Detect which cell encompasses the target text, then output its [x, y] center coordinate. 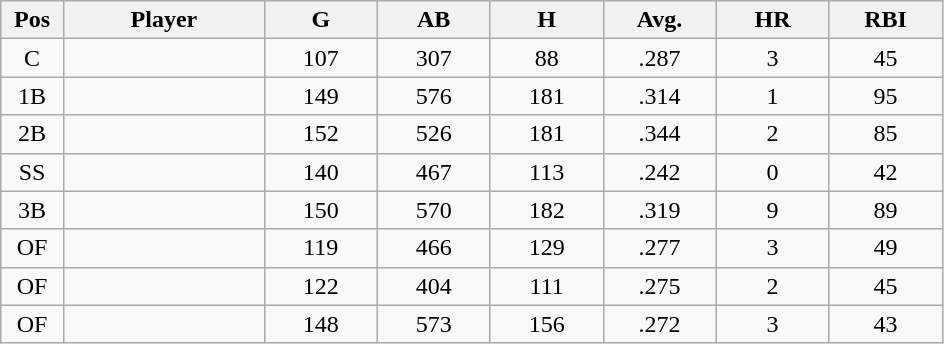
1B [32, 96]
307 [434, 58]
.287 [660, 58]
G [320, 20]
129 [546, 248]
.319 [660, 210]
576 [434, 96]
148 [320, 324]
113 [546, 172]
466 [434, 248]
.344 [660, 134]
404 [434, 286]
467 [434, 172]
1 [772, 96]
122 [320, 286]
RBI [886, 20]
149 [320, 96]
150 [320, 210]
C [32, 58]
.277 [660, 248]
43 [886, 324]
2B [32, 134]
3B [32, 210]
95 [886, 96]
89 [886, 210]
9 [772, 210]
0 [772, 172]
Avg. [660, 20]
AB [434, 20]
.272 [660, 324]
140 [320, 172]
85 [886, 134]
107 [320, 58]
.242 [660, 172]
Pos [32, 20]
152 [320, 134]
570 [434, 210]
88 [546, 58]
49 [886, 248]
Player [164, 20]
.314 [660, 96]
111 [546, 286]
526 [434, 134]
HR [772, 20]
156 [546, 324]
573 [434, 324]
SS [32, 172]
182 [546, 210]
42 [886, 172]
119 [320, 248]
.275 [660, 286]
H [546, 20]
